From the cell containing the given text, extract its center point as [x, y] coordinate. 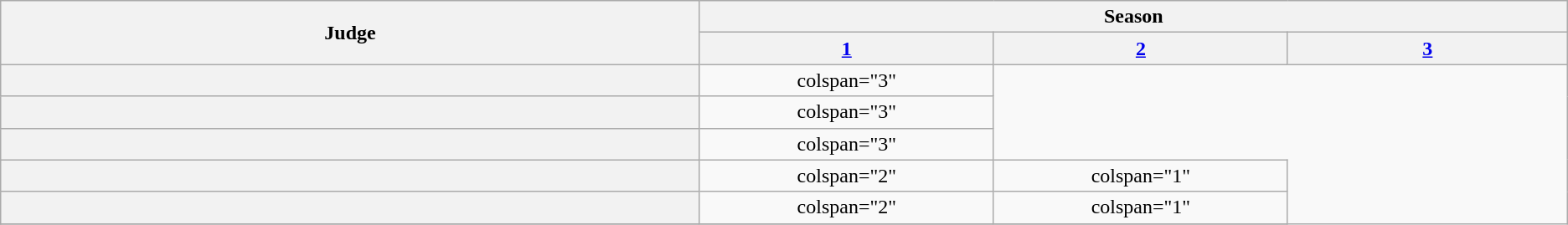
Season [1133, 17]
2 [1141, 49]
Judge [350, 33]
3 [1427, 49]
1 [846, 49]
